Capture the cell that displays the provided text and extract its [X, Y] central coordinate. 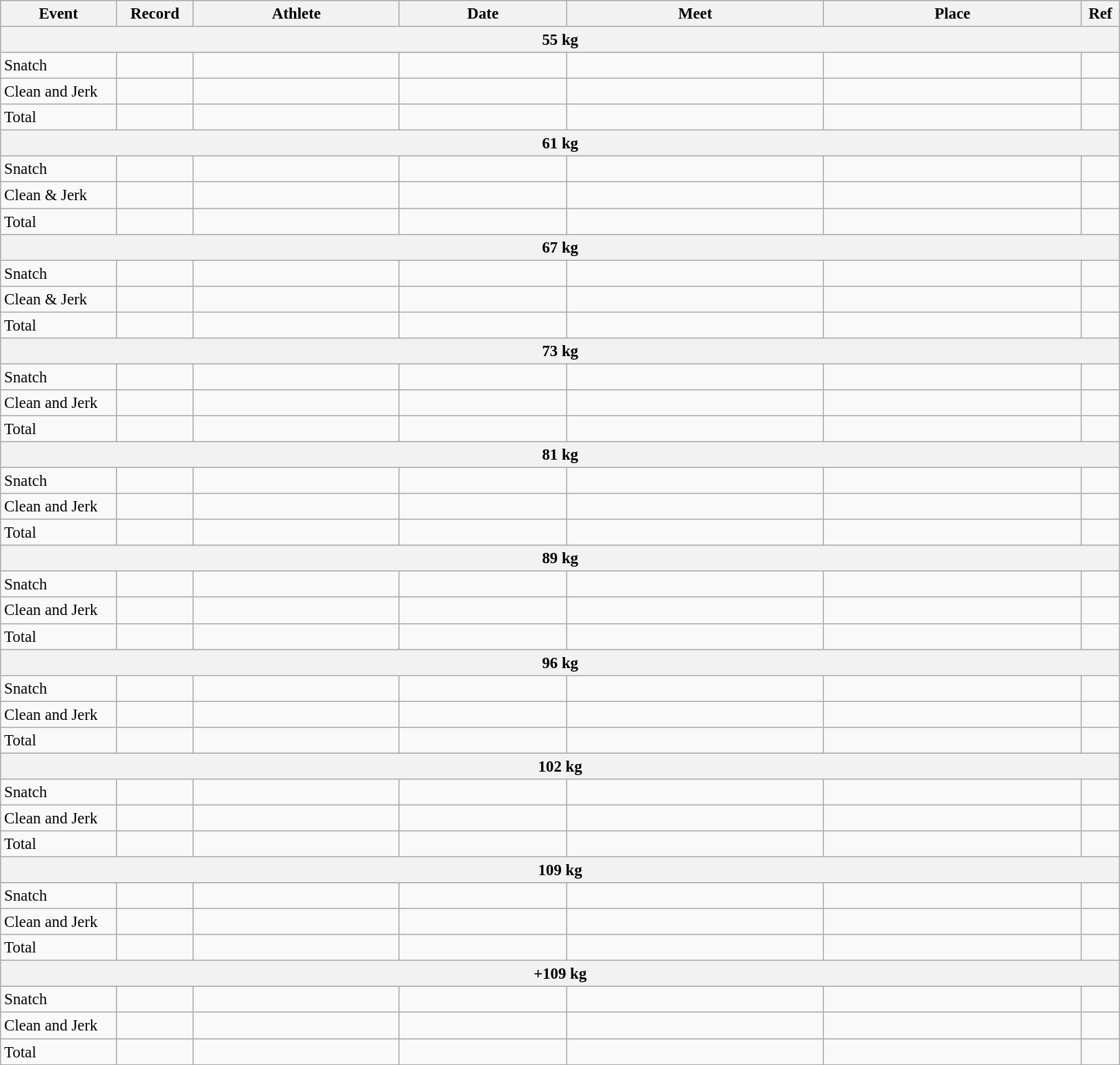
Meet [696, 14]
102 kg [560, 766]
89 kg [560, 558]
Ref [1101, 14]
Athlete [296, 14]
55 kg [560, 40]
61 kg [560, 144]
67 kg [560, 247]
Record [155, 14]
+109 kg [560, 974]
73 kg [560, 351]
109 kg [560, 870]
Place [952, 14]
Date [483, 14]
Event [59, 14]
81 kg [560, 455]
96 kg [560, 663]
